Pinpoint the cell where the given text exists, returning its (x, y) midpoint coordinate. 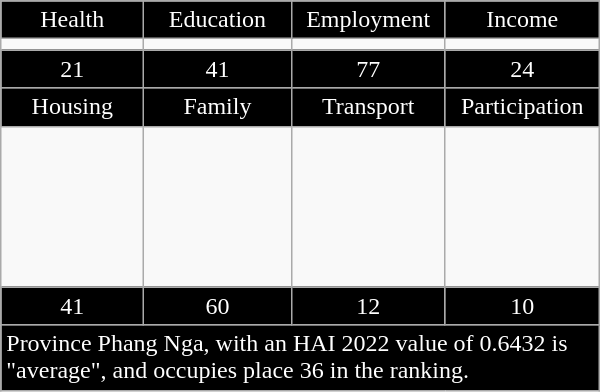
Participation (522, 107)
60 (218, 306)
Housing (72, 107)
Province Phang Nga, with an HAI 2022 value of 0.6432 is "average", and occupies place 36 in the ranking. (300, 358)
Income (522, 20)
Family (218, 107)
77 (368, 69)
21 (72, 69)
24 (522, 69)
Education (218, 20)
Health (72, 20)
Employment (368, 20)
10 (522, 306)
12 (368, 306)
Transport (368, 107)
